Return the [x, y] coordinate for the center point of the cell that contains the specified text.  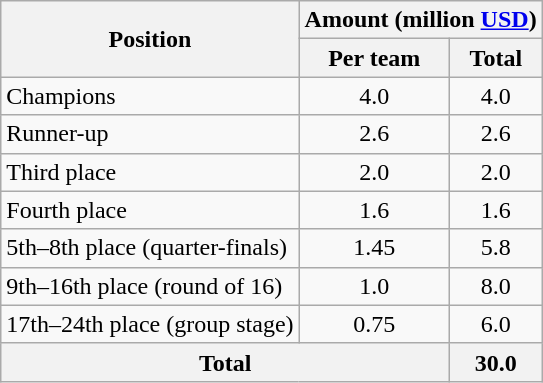
Per team [374, 58]
5th–8th place (quarter-finals) [150, 248]
9th–16th place (round of 16) [150, 286]
8.0 [496, 286]
17th–24th place (group stage) [150, 324]
6.0 [496, 324]
1.0 [374, 286]
Amount (million USD) [420, 20]
0.75 [374, 324]
5.8 [496, 248]
30.0 [496, 362]
Champions [150, 96]
Runner-up [150, 134]
Fourth place [150, 210]
1.45 [374, 248]
Position [150, 39]
Third place [150, 172]
